Locate the cell with the specified text and output its (X, Y) center coordinate. 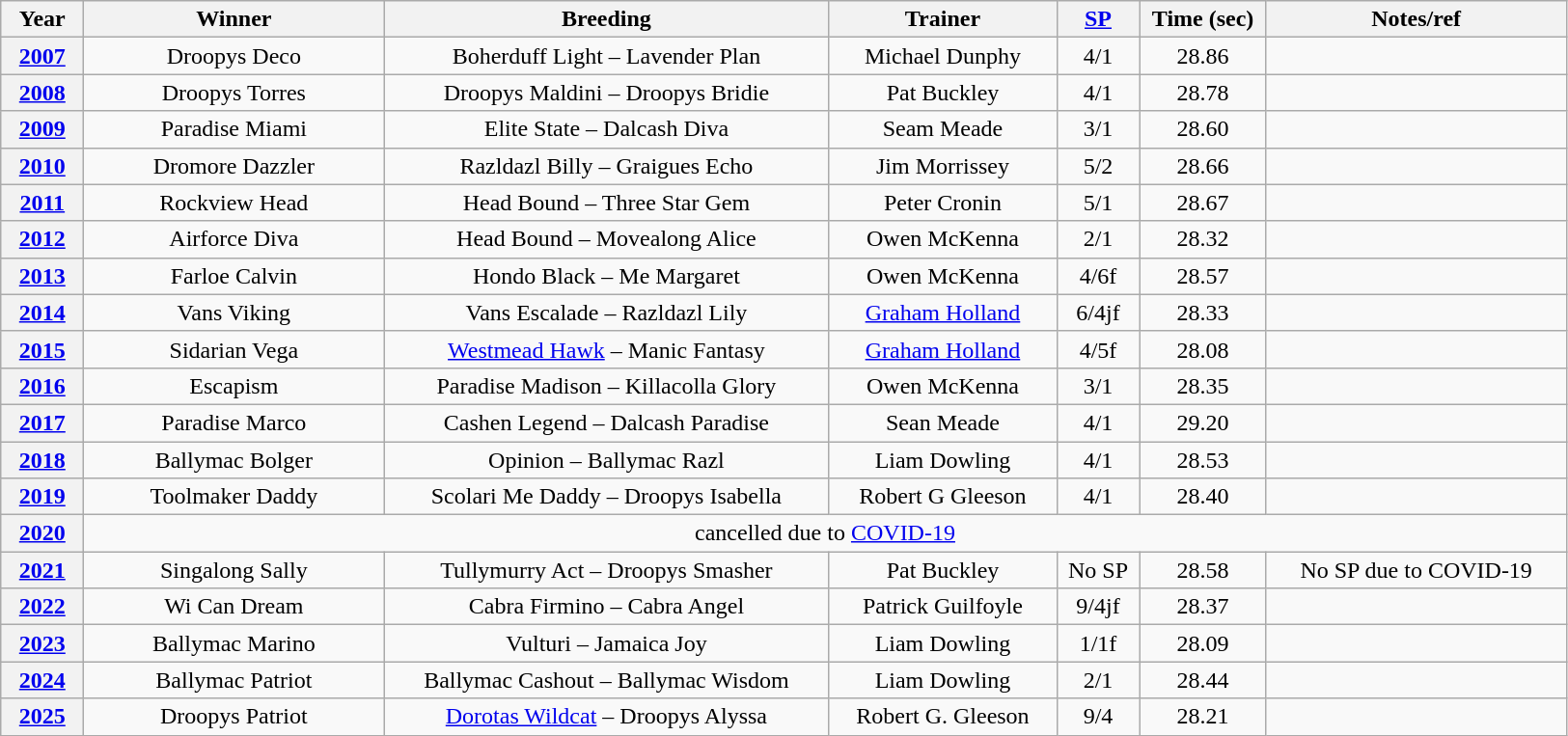
5/1 (1098, 203)
Opinion – Ballymac Razl (606, 460)
Farloe Calvin (234, 276)
Ballymac Cashout – Ballymac Wisdom (606, 680)
29.20 (1202, 423)
Ballymac Marino (234, 643)
No SP (1098, 570)
28.66 (1202, 166)
Airforce Diva (234, 239)
Robert G Gleeson (943, 497)
2018 (42, 460)
Cashen Legend – Dalcash Paradise (606, 423)
28.08 (1202, 349)
2024 (42, 680)
2017 (42, 423)
6/4jf (1098, 313)
28.53 (1202, 460)
28.09 (1202, 643)
Cabra Firmino – Cabra Angel (606, 607)
Head Bound – Three Star Gem (606, 203)
2008 (42, 93)
Vulturi – Jamaica Joy (606, 643)
Droopys Deco (234, 56)
Jim Morrissey (943, 166)
Droopys Patriot (234, 717)
2010 (42, 166)
Vans Viking (234, 313)
2014 (42, 313)
2007 (42, 56)
Rockview Head (234, 203)
Vans Escalade – Razldazl Lily (606, 313)
28.57 (1202, 276)
Robert G. Gleeson (943, 717)
28.67 (1202, 203)
2020 (42, 533)
Wi Can Dream (234, 607)
2012 (42, 239)
28.86 (1202, 56)
28.44 (1202, 680)
Ballymac Bolger (234, 460)
9/4jf (1098, 607)
Peter Cronin (943, 203)
Tullymurry Act – Droopys Smasher (606, 570)
Sean Meade (943, 423)
5/2 (1098, 166)
Seam Meade (943, 129)
Elite State – Dalcash Diva (606, 129)
cancelled due to COVID-19 (825, 533)
Scolari Me Daddy – Droopys Isabella (606, 497)
Sidarian Vega (234, 349)
2021 (42, 570)
9/4 (1098, 717)
28.32 (1202, 239)
28.60 (1202, 129)
2013 (42, 276)
2016 (42, 386)
Boherduff Light – Lavender Plan (606, 56)
Razldazl Billy – Graigues Echo (606, 166)
Westmead Hawk – Manic Fantasy (606, 349)
4/5f (1098, 349)
Patrick Guilfoyle (943, 607)
2011 (42, 203)
28.40 (1202, 497)
Ballymac Patriot (234, 680)
Hondo Black – Me Margaret (606, 276)
Paradise Marco (234, 423)
Michael Dunphy (943, 56)
No SP due to COVID-19 (1417, 570)
2015 (42, 349)
2009 (42, 129)
2025 (42, 717)
Toolmaker Daddy (234, 497)
2019 (42, 497)
28.21 (1202, 717)
Notes/ref (1417, 19)
Time (sec) (1202, 19)
2022 (42, 607)
Paradise Madison – Killacolla Glory (606, 386)
Escapism (234, 386)
Singalong Sally (234, 570)
28.33 (1202, 313)
Paradise Miami (234, 129)
1/1f (1098, 643)
28.58 (1202, 570)
Droopys Torres (234, 93)
28.35 (1202, 386)
Dorotas Wildcat – Droopys Alyssa (606, 717)
28.78 (1202, 93)
2023 (42, 643)
Year (42, 19)
4/6f (1098, 276)
28.37 (1202, 607)
Winner (234, 19)
Head Bound – Movealong Alice (606, 239)
Breeding (606, 19)
Dromore Dazzler (234, 166)
SP (1098, 19)
Trainer (943, 19)
Droopys Maldini – Droopys Bridie (606, 93)
